Find where the given text appears and provide that cell's center as (X, Y) coordinate. 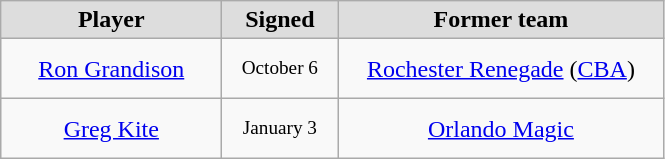
Rochester Renegade (CBA) (501, 69)
Former team (501, 20)
January 3 (280, 129)
October 6 (280, 69)
Player (112, 20)
Orlando Magic (501, 129)
Ron Grandison (112, 69)
Greg Kite (112, 129)
Signed (280, 20)
